Extract the (x, y) coordinate from the center of the cell holding the provided text.  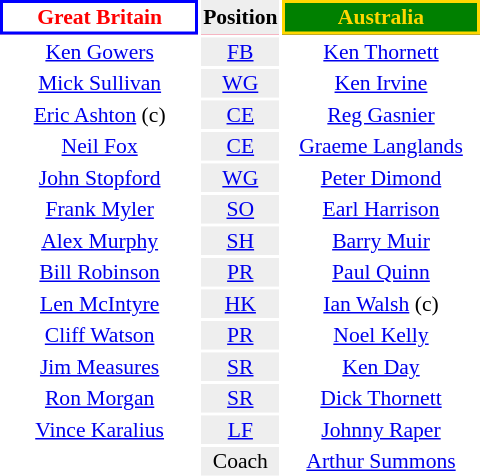
Ken Gowers (100, 52)
SH (240, 240)
Reg Gasnier (381, 114)
Vince Karalius (100, 430)
Peter Dimond (381, 178)
Ken Irvine (381, 83)
Paul Quinn (381, 272)
Johnny Raper (381, 430)
Great Britain (100, 17)
Graeme Langlands (381, 146)
Len McIntyre (100, 304)
Eric Ashton (c) (100, 114)
Coach (240, 461)
Cliff Watson (100, 335)
Mick Sullivan (100, 83)
LF (240, 430)
SO (240, 209)
Ken Day (381, 366)
John Stopford (100, 178)
Arthur Summons (381, 461)
Alex Murphy (100, 240)
Earl Harrison (381, 209)
Frank Myler (100, 209)
Neil Fox (100, 146)
Bill Robinson (100, 272)
Position (240, 17)
Jim Measures (100, 366)
Barry Muir (381, 240)
Dick Thornett (381, 398)
Ron Morgan (100, 398)
FB (240, 52)
HK (240, 304)
Ian Walsh (c) (381, 304)
Australia (381, 17)
Ken Thornett (381, 52)
Noel Kelly (381, 335)
